Return (x, y) of the center of cell containing provided text 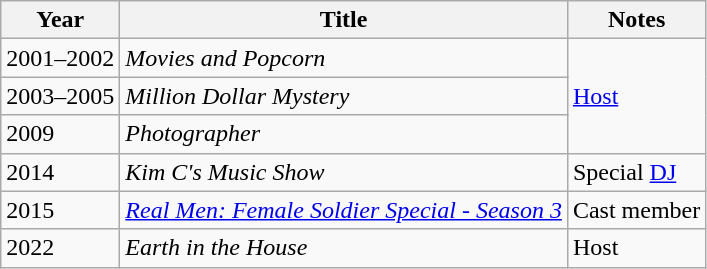
2001–2002 (60, 58)
Real Men: Female Soldier Special - Season 3 (344, 210)
Title (344, 20)
Earth in the House (344, 248)
Movies and Popcorn (344, 58)
Kim C's Music Show (344, 172)
Photographer (344, 134)
2022 (60, 248)
Cast member (636, 210)
Million Dollar Mystery (344, 96)
2014 (60, 172)
2009 (60, 134)
Year (60, 20)
Notes (636, 20)
Special DJ (636, 172)
2015 (60, 210)
2003–2005 (60, 96)
